Return the [x, y] coordinate for the center point of the cell that contains the specified text.  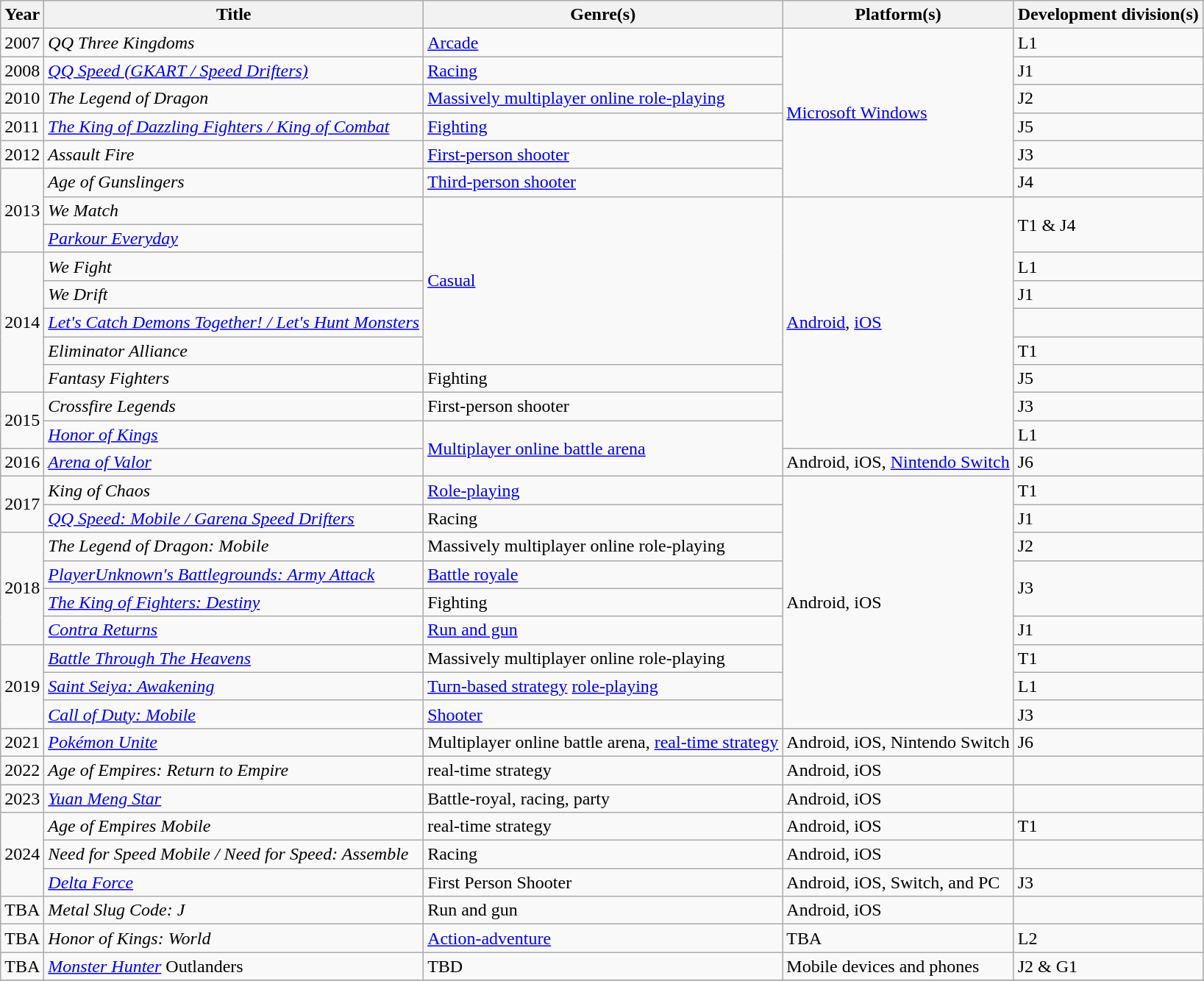
Need for Speed Mobile / Need for Speed: Assemble [234, 855]
Crossfire Legends [234, 407]
Yuan Meng Star [234, 798]
Platform(s) [898, 15]
We Drift [234, 294]
Title [234, 15]
Action-adventure [603, 938]
Age of Empires Mobile [234, 827]
First Person Shooter [603, 882]
Honor of Kings [234, 435]
2008 [22, 71]
2023 [22, 798]
Age of Empires: Return to Empire [234, 770]
2011 [22, 126]
PlayerUnknown's Battlegrounds: Army Attack [234, 574]
Multiplayer online battle arena, real-time strategy [603, 742]
L2 [1108, 938]
J4 [1108, 182]
Arena of Valor [234, 463]
J2 & G1 [1108, 966]
Saint Seiya: Awakening [234, 686]
Turn-based strategy role-playing [603, 686]
We Match [234, 210]
QQ Three Kingdoms [234, 43]
Battle royale [603, 574]
2015 [22, 421]
We Fight [234, 266]
2007 [22, 43]
Let's Catch Demons Together! / Let's Hunt Monsters [234, 322]
2021 [22, 742]
King of Chaos [234, 490]
Parkour Everyday [234, 238]
Fantasy Fighters [234, 379]
Genre(s) [603, 15]
2013 [22, 210]
Honor of Kings: World [234, 938]
Call of Duty: Mobile [234, 714]
Development division(s) [1108, 15]
The King of Fighters: Destiny [234, 602]
Shooter [603, 714]
2010 [22, 99]
Arcade [603, 43]
QQ Speed (GKART / Speed Drifters) [234, 71]
The King of Dazzling Fighters / King of Combat [234, 126]
Age of Gunslingers [234, 182]
Battle-royal, racing, party [603, 798]
Role-playing [603, 490]
2014 [22, 322]
2019 [22, 686]
Multiplayer online battle arena [603, 449]
The Legend of Dragon [234, 99]
The Legend of Dragon: Mobile [234, 546]
2016 [22, 463]
2012 [22, 154]
Battle Through The Heavens [234, 658]
Microsoft Windows [898, 113]
Assault Fire [234, 154]
Monster Hunter Outlanders [234, 966]
Third-person shooter [603, 182]
Metal Slug Code: J [234, 910]
TBD [603, 966]
QQ Speed: Mobile / Garena Speed Drifters [234, 518]
Pokémon Unite [234, 742]
2017 [22, 504]
2018 [22, 588]
Delta Force [234, 882]
Eliminator Alliance [234, 351]
Year [22, 15]
Mobile devices and phones [898, 966]
2024 [22, 855]
2022 [22, 770]
Casual [603, 280]
Contra Returns [234, 630]
Android, iOS, Switch, and PC [898, 882]
T1 & J4 [1108, 224]
